Detect which cell encompasses the target text, then output its [x, y] center coordinate. 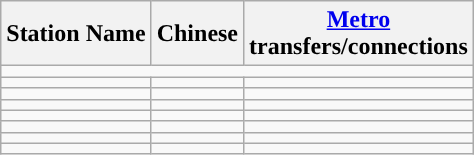
Metrotransfers/connections [359, 34]
Station Name [76, 34]
Chinese [197, 34]
